Determine the [X, Y] coordinate at the center of the cell enclosing the given text.  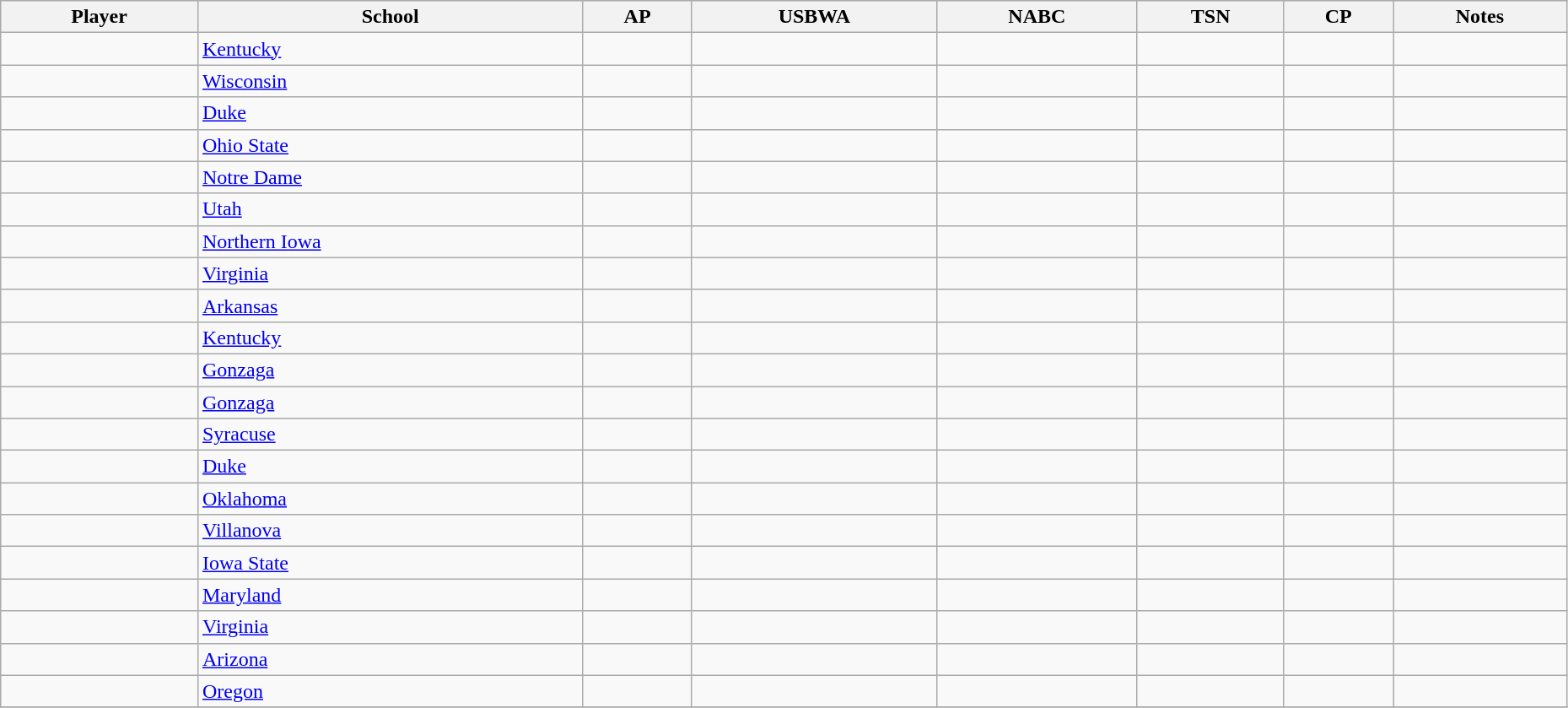
Syracuse [390, 435]
Arizona [390, 659]
Oregon [390, 691]
USBWA [814, 17]
Villanova [390, 531]
School [390, 17]
Notes [1480, 17]
AP [638, 17]
Arkansas [390, 305]
Maryland [390, 595]
TSN [1210, 17]
Ohio State [390, 145]
Player [100, 17]
Utah [390, 209]
CP [1339, 17]
Wisconsin [390, 81]
Notre Dame [390, 177]
NABC [1037, 17]
Iowa State [390, 563]
Northern Iowa [390, 241]
Oklahoma [390, 499]
